Identify which cell holds the provided text, then report its (X, Y) central coordinate. 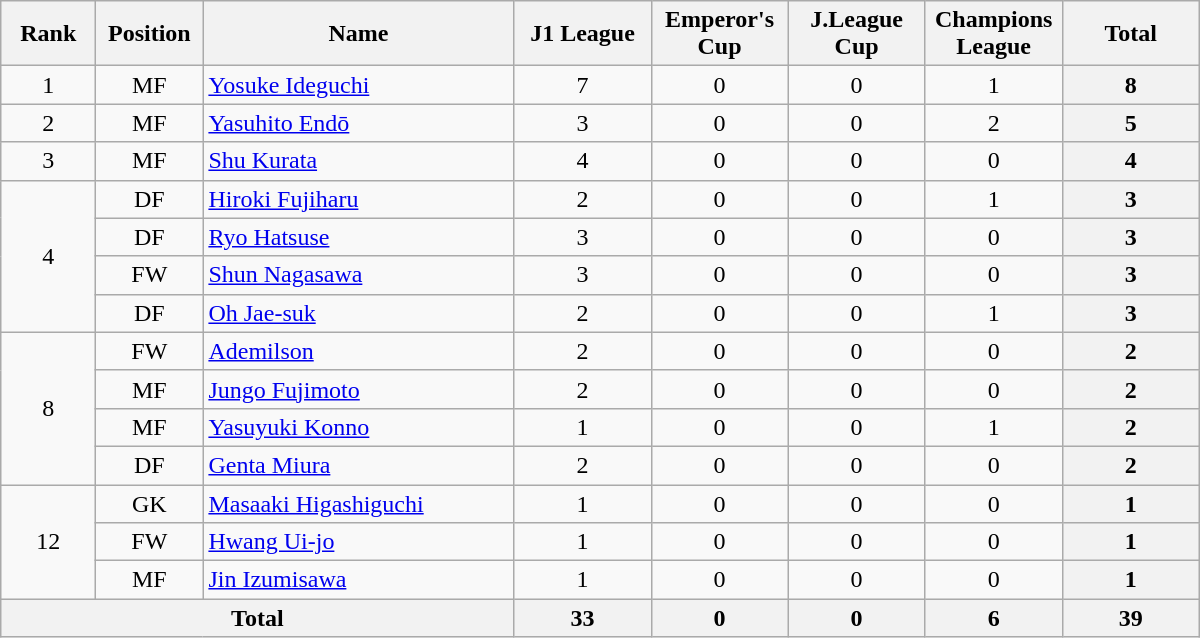
Ademilson (358, 351)
Champions League (994, 34)
J1 League (582, 34)
Jin Izumisawa (358, 580)
J.League Cup (856, 34)
Jungo Fujimoto (358, 389)
Name (358, 34)
Genta Miura (358, 465)
33 (582, 618)
Position (150, 34)
Hiroki Fujiharu (358, 199)
5 (1130, 123)
Yasuyuki Konno (358, 427)
Emperor's Cup (720, 34)
GK (150, 503)
7 (582, 85)
39 (1130, 618)
Shun Nagasawa (358, 275)
Hwang Ui-jo (358, 542)
Rank (48, 34)
6 (994, 618)
Ryo Hatsuse (358, 237)
Masaaki Higashiguchi (358, 503)
Yosuke Ideguchi (358, 85)
12 (48, 541)
Yasuhito Endō (358, 123)
Shu Kurata (358, 161)
Oh Jae-suk (358, 313)
